Search for the cell housing the specified text and yield its [x, y] center coordinate. 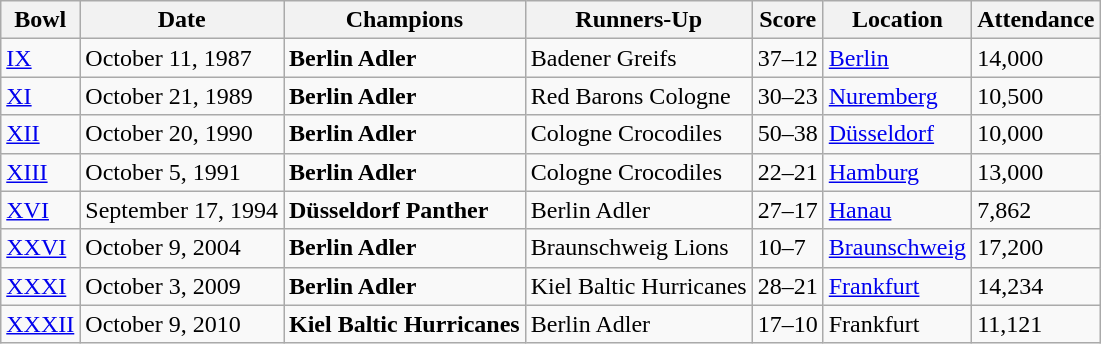
October 20, 1990 [182, 134]
Nuremberg [897, 96]
October 21, 1989 [182, 96]
Score [788, 20]
October 3, 2009 [182, 286]
50–38 [788, 134]
17,200 [1036, 248]
Bowl [40, 20]
10,500 [1036, 96]
September 17, 1994 [182, 210]
XI [40, 96]
XIII [40, 172]
13,000 [1036, 172]
XVI [40, 210]
17–10 [788, 324]
Hanau [897, 210]
IX [40, 58]
Champions [405, 20]
XII [40, 134]
October 11, 1987 [182, 58]
October 9, 2010 [182, 324]
Braunschweig [897, 248]
14,000 [1036, 58]
XXXII [40, 324]
28–21 [788, 286]
7,862 [1036, 210]
22–21 [788, 172]
Runners-Up [638, 20]
Braunschweig Lions [638, 248]
XXXI [40, 286]
Date [182, 20]
11,121 [1036, 324]
14,234 [1036, 286]
27–17 [788, 210]
Red Barons Cologne [638, 96]
October 9, 2004 [182, 248]
Düsseldorf [897, 134]
10–7 [788, 248]
XXVI [40, 248]
Berlin [897, 58]
October 5, 1991 [182, 172]
Attendance [1036, 20]
Düsseldorf Panther [405, 210]
10,000 [1036, 134]
Location [897, 20]
30–23 [788, 96]
Badener Greifs [638, 58]
37–12 [788, 58]
Hamburg [897, 172]
